Identify which cell holds the provided text, then report its [X, Y] central coordinate. 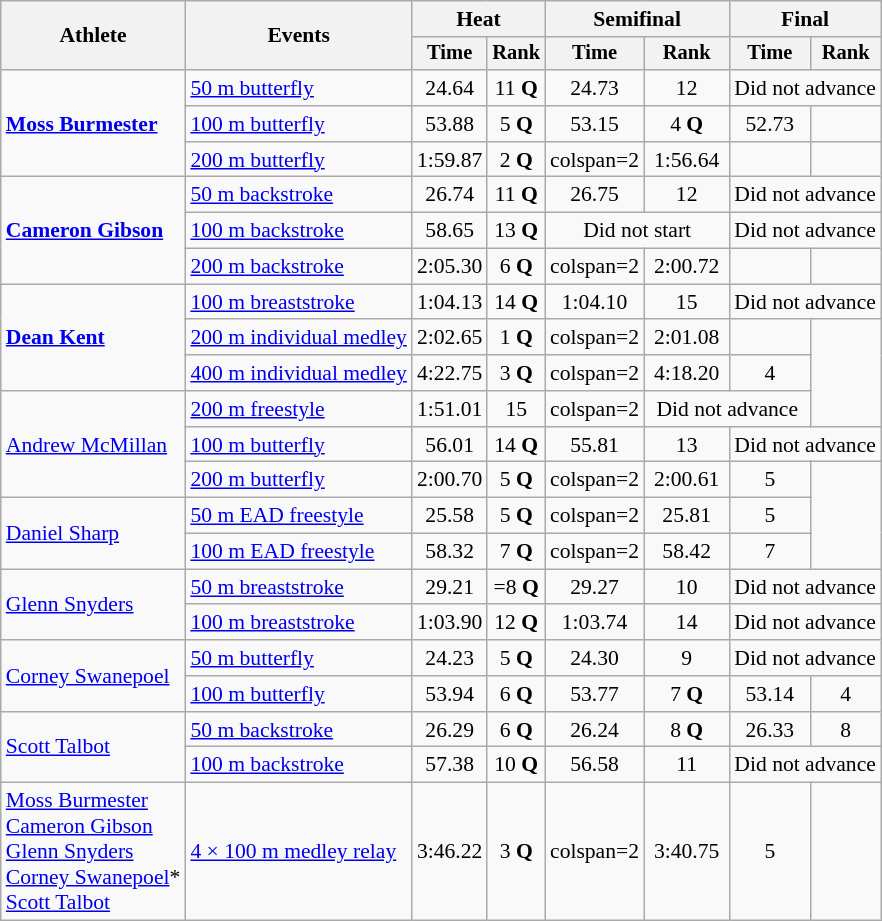
Moss BurmesterCameron GibsonGlenn SnydersCorney Swanepoel*Scott Talbot [94, 852]
29.21 [450, 587]
52.73 [770, 124]
Scott Talbot [94, 748]
400 m individual medley [298, 373]
53.15 [594, 124]
Semifinal [637, 19]
2:00.61 [686, 480]
24.23 [450, 658]
Cameron Gibson [94, 230]
10 Q [516, 765]
200 m backstroke [298, 267]
Final [805, 19]
1 Q [516, 338]
Athlete [94, 36]
55.81 [594, 445]
25.58 [450, 516]
58.32 [450, 552]
24.64 [450, 88]
4:22.75 [450, 373]
10 [686, 587]
26.24 [594, 730]
4 × 100 m medley relay [298, 852]
=8 Q [516, 587]
29.27 [594, 587]
2:01.08 [686, 338]
Events [298, 36]
9 [686, 658]
53.14 [770, 694]
58.65 [450, 231]
2:00.72 [686, 267]
56.58 [594, 765]
26.33 [770, 730]
3:40.75 [686, 852]
58.42 [686, 552]
Did not start [637, 231]
13 [686, 445]
14 [686, 623]
56.01 [450, 445]
1:03.90 [450, 623]
13 Q [516, 231]
25.81 [686, 516]
24.30 [594, 658]
7 [770, 552]
53.88 [450, 124]
Dean Kent [94, 338]
Glenn Snyders [94, 604]
2:00.70 [450, 480]
1:51.01 [450, 409]
Daniel Sharp [94, 534]
26.29 [450, 730]
100 m EAD freestyle [298, 552]
2:02.65 [450, 338]
50 m EAD freestyle [298, 516]
53.94 [450, 694]
Corney Swanepoel [94, 676]
57.38 [450, 765]
Moss Burmester [94, 124]
Heat [478, 19]
1:03.74 [594, 623]
1:56.64 [686, 160]
4:18.20 [686, 373]
3:46.22 [450, 852]
53.77 [594, 694]
2 Q [516, 160]
12 Q [516, 623]
24.73 [594, 88]
4 Q [686, 124]
Andrew McMillan [94, 444]
26.75 [594, 195]
8 Q [686, 730]
50 m breaststroke [298, 587]
26.74 [450, 195]
200 m freestyle [298, 409]
200 m individual medley [298, 338]
1:59.87 [450, 160]
1:04.13 [450, 302]
2:05.30 [450, 267]
11 [686, 765]
8 [845, 730]
1:04.10 [594, 302]
